Locate the cell with the specified text and output its [x, y] center coordinate. 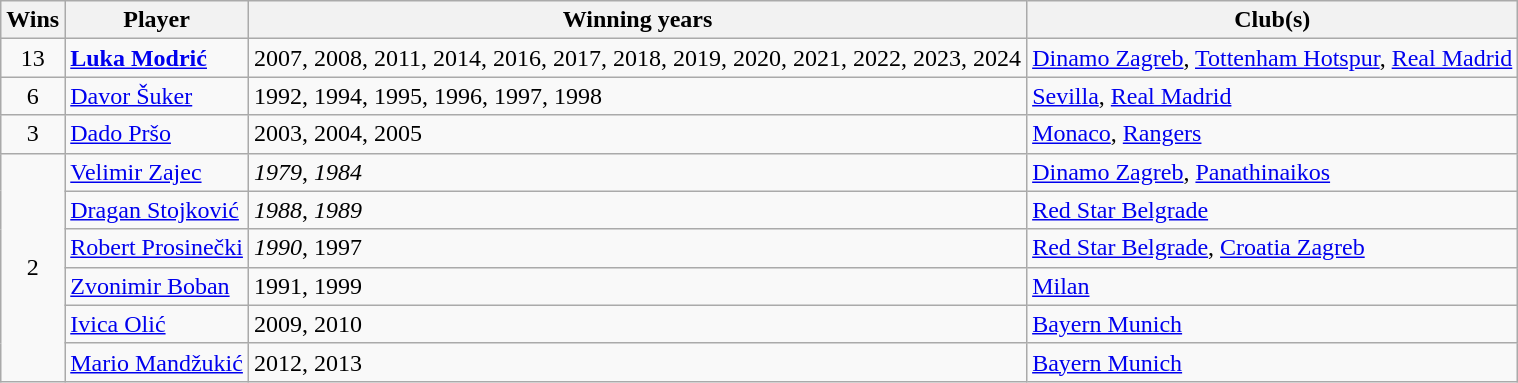
Velimir Zajec [157, 172]
1979, 1984 [637, 172]
Winning years [637, 20]
6 [33, 96]
Luka Modrić [157, 58]
Wins [33, 20]
Dragan Stojković [157, 210]
Dinamo Zagreb, Panathinaikos [1272, 172]
Player [157, 20]
1990, 1997 [637, 248]
Monaco, Rangers [1272, 134]
3 [33, 134]
Zvonimir Boban [157, 286]
Ivica Olić [157, 324]
Club(s) [1272, 20]
13 [33, 58]
2012, 2013 [637, 362]
1992, 1994, 1995, 1996, 1997, 1998 [637, 96]
Davor Šuker [157, 96]
2 [33, 267]
Red Star Belgrade, Croatia Zagreb [1272, 248]
Red Star Belgrade [1272, 210]
2007, 2008, 2011, 2014, 2016, 2017, 2018, 2019, 2020, 2021, 2022, 2023, 2024 [637, 58]
1991, 1999 [637, 286]
Robert Prosinečki [157, 248]
2003, 2004, 2005 [637, 134]
Milan [1272, 286]
Dinamo Zagreb, Tottenham Hotspur, Real Madrid [1272, 58]
Sevilla, Real Madrid [1272, 96]
2009, 2010 [637, 324]
Mario Mandžukić [157, 362]
Dado Pršo [157, 134]
1988, 1989 [637, 210]
